Output the [x, y] coordinate of the center of the cell containing the given text.  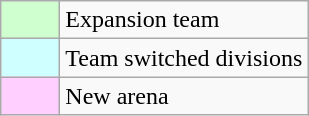
Team switched divisions [184, 58]
New arena [184, 96]
Expansion team [184, 20]
